Pinpoint the cell where the given text exists, returning its [x, y] midpoint coordinate. 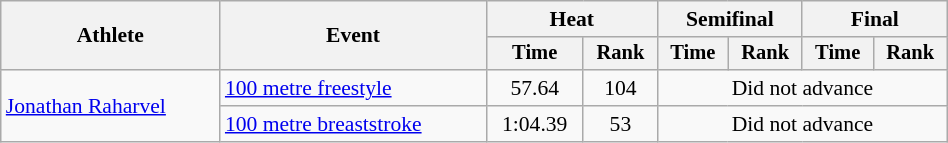
Athlete [110, 36]
1:04.39 [534, 124]
57.64 [534, 88]
Semifinal [730, 19]
Jonathan Raharvel [110, 106]
Heat [572, 19]
104 [620, 88]
100 metre freestyle [353, 88]
Event [353, 36]
53 [620, 124]
100 metre breaststroke [353, 124]
Final [874, 19]
